From the cell containing the given text, extract its center point as (X, Y) coordinate. 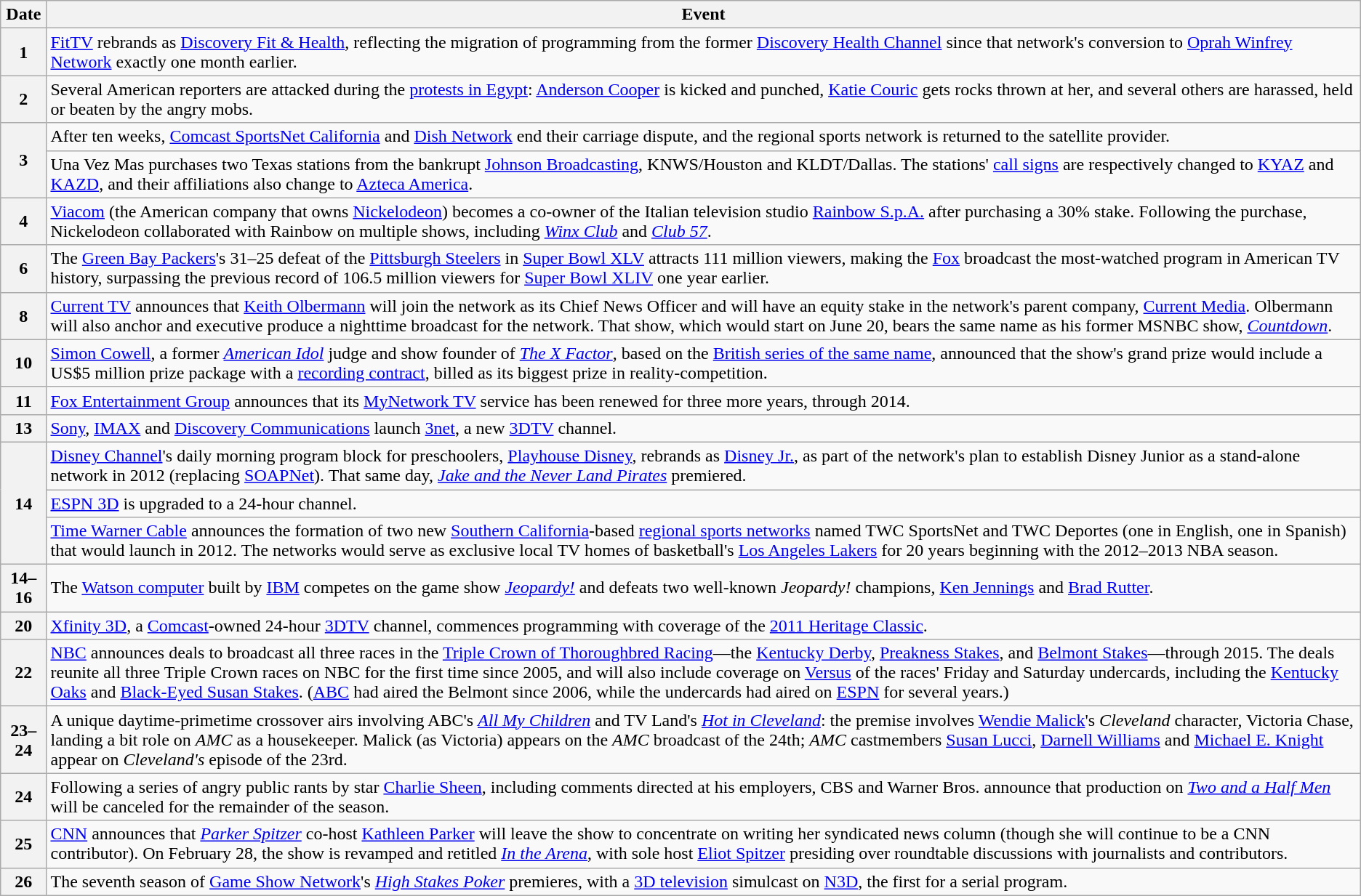
The seventh season of Game Show Network's High Stakes Poker premieres, with a 3D television simulcast on N3D, the first for a serial program. (704, 881)
4 (23, 221)
2 (23, 99)
10 (23, 363)
25 (23, 844)
3 (23, 160)
Xfinity 3D, a Comcast-owned 24-hour 3DTV channel, commences programming with coverage of the 2011 Heritage Classic. (704, 626)
The Watson computer built by IBM competes on the game show Jeopardy! and defeats two well-known Jeopardy! champions, Ken Jennings and Brad Rutter. (704, 589)
13 (23, 428)
11 (23, 400)
23–24 (23, 740)
Sony, IMAX and Discovery Communications launch 3net, a new 3DTV channel. (704, 428)
Event (704, 15)
Fox Entertainment Group announces that its MyNetwork TV service has been renewed for three more years, through 2014. (704, 400)
ESPN 3D is upgraded to a 24-hour channel. (704, 504)
Date (23, 15)
6 (23, 269)
1 (23, 52)
24 (23, 796)
20 (23, 626)
14 (23, 503)
26 (23, 881)
8 (23, 315)
22 (23, 673)
14–16 (23, 589)
